Identify which cell holds the provided text, then report its (x, y) central coordinate. 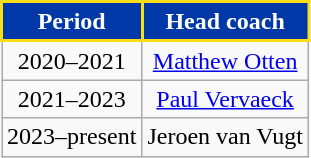
2021–2023 (72, 99)
Head coach (225, 22)
2023–present (72, 137)
2020–2021 (72, 60)
Paul Vervaeck (225, 99)
Jeroen van Vugt (225, 137)
Matthew Otten (225, 60)
Period (72, 22)
